Return (X, Y) of the center of cell containing provided text 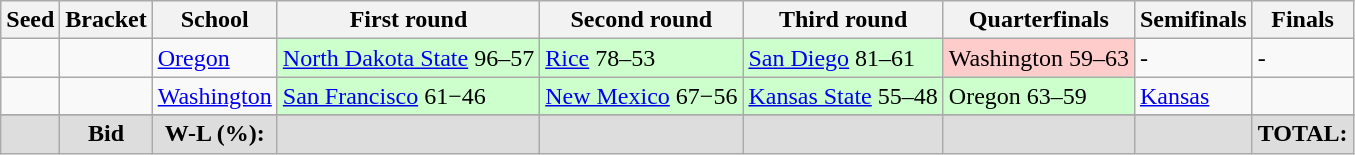
Quarterfinals (1038, 20)
Washington 59–63 (1038, 58)
New Mexico 67−56 (642, 96)
Washington (214, 96)
Second round (642, 20)
Kansas (1193, 96)
TOTAL: (1302, 134)
Bid (106, 134)
W-L (%): (214, 134)
School (214, 20)
San Diego 81–61 (843, 58)
North Dakota State 96–57 (408, 58)
Third round (843, 20)
Seed (30, 20)
Kansas State 55–48 (843, 96)
Semifinals (1193, 20)
Bracket (106, 20)
Oregon (214, 58)
First round (408, 20)
Finals (1302, 20)
Rice 78–53 (642, 58)
San Francisco 61−46 (408, 96)
Oregon 63–59 (1038, 96)
